Return the (X, Y) coordinate for the center point of the cell that contains the specified text.  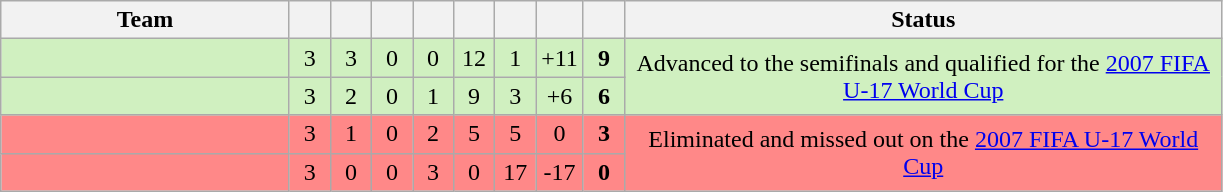
Eliminated and missed out on the 2007 FIFA U-17 World Cup (923, 153)
Status (923, 20)
Advanced to the semifinals and qualified for the 2007 FIFA U-17 World Cup (923, 77)
-17 (560, 172)
12 (474, 58)
Team (146, 20)
17 (516, 172)
6 (604, 96)
+11 (560, 58)
+6 (560, 96)
